Identify which cell holds the provided text, then report its (X, Y) central coordinate. 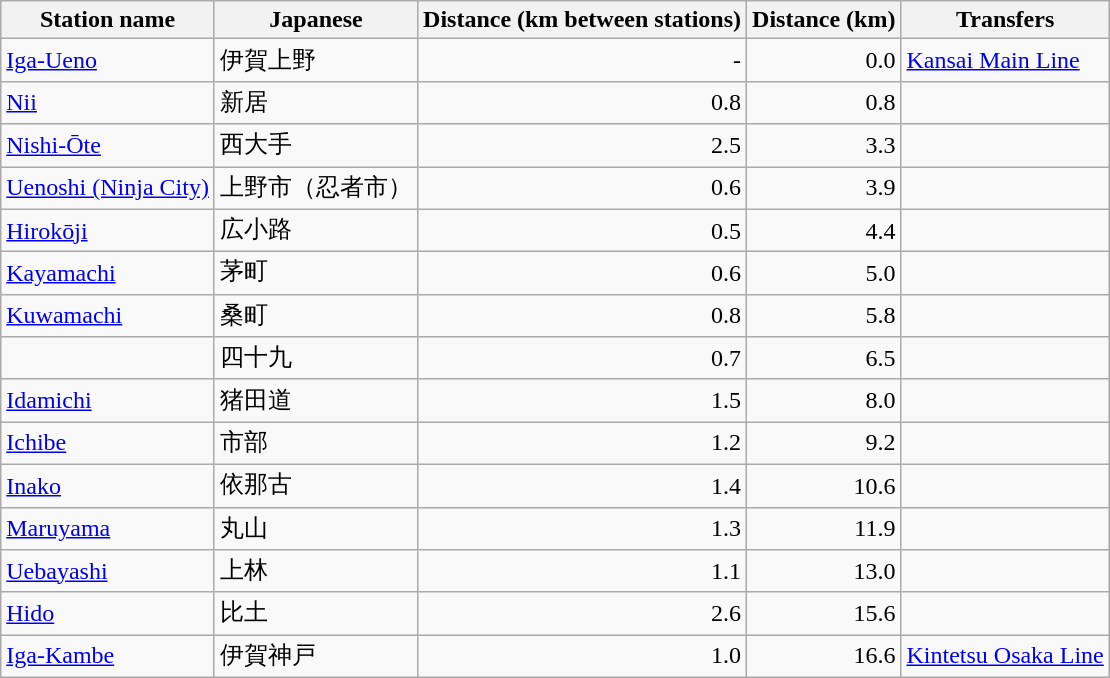
Idamichi (108, 400)
Hido (108, 614)
Kintetsu Osaka Line (1005, 656)
Japanese (316, 20)
Nii (108, 102)
0.5 (582, 230)
上林 (316, 572)
2.5 (582, 146)
依那古 (316, 486)
1.3 (582, 528)
Uenoshi (Ninja City) (108, 188)
Distance (km between stations) (582, 20)
Kuwamachi (108, 316)
9.2 (824, 444)
西大手 (316, 146)
Station name (108, 20)
Iga-Ueno (108, 60)
広小路 (316, 230)
1.5 (582, 400)
10.6 (824, 486)
茅町 (316, 274)
15.6 (824, 614)
Hirokōji (108, 230)
5.8 (824, 316)
0.0 (824, 60)
6.5 (824, 358)
0.7 (582, 358)
Kayamachi (108, 274)
比土 (316, 614)
1.4 (582, 486)
猪田道 (316, 400)
丸山 (316, 528)
Iga-Kambe (108, 656)
新居 (316, 102)
Transfers (1005, 20)
Nishi-Ōte (108, 146)
Kansai Main Line (1005, 60)
16.6 (824, 656)
3.3 (824, 146)
3.9 (824, 188)
5.0 (824, 274)
1.0 (582, 656)
11.9 (824, 528)
上野市（忍者市） (316, 188)
2.6 (582, 614)
桑町 (316, 316)
Ichibe (108, 444)
市部 (316, 444)
Distance (km) (824, 20)
1.1 (582, 572)
- (582, 60)
四十九 (316, 358)
1.2 (582, 444)
4.4 (824, 230)
13.0 (824, 572)
伊賀神戸 (316, 656)
Maruyama (108, 528)
伊賀上野 (316, 60)
Uebayashi (108, 572)
Inako (108, 486)
8.0 (824, 400)
